Determine the (X, Y) coordinate at the center of the cell enclosing the given text.  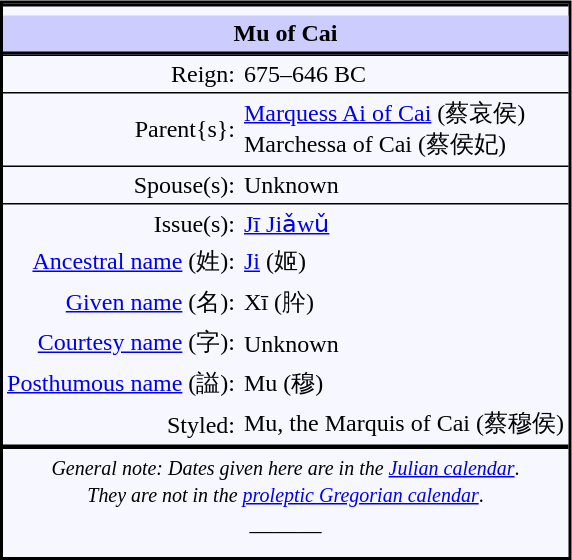
Mu of Cai (286, 36)
Parent{s}: (122, 129)
Reign: (122, 73)
Given name (名): (122, 302)
Ji (姬) (404, 262)
Mu, the Marquis of Cai (蔡穆侯) (404, 424)
Posthumous name (謚): (122, 384)
Spouse(s): (122, 185)
Jī Jiǎwǔ (404, 222)
Mu (穆) (404, 384)
675–646 BC (404, 73)
——— (286, 530)
General note: Dates given here are in the Julian calendar.They are not in the proleptic Gregorian calendar. (286, 478)
Courtesy name (字): (122, 343)
Issue(s): (122, 222)
Marquess Ai of Cai (蔡哀侯) Marchessa of Cai (蔡侯妃) (404, 129)
Ancestral name (姓): (122, 262)
Xī (肸) (404, 302)
Styled: (122, 424)
